Extract the [X, Y] coordinate from the center of the cell holding the provided text.  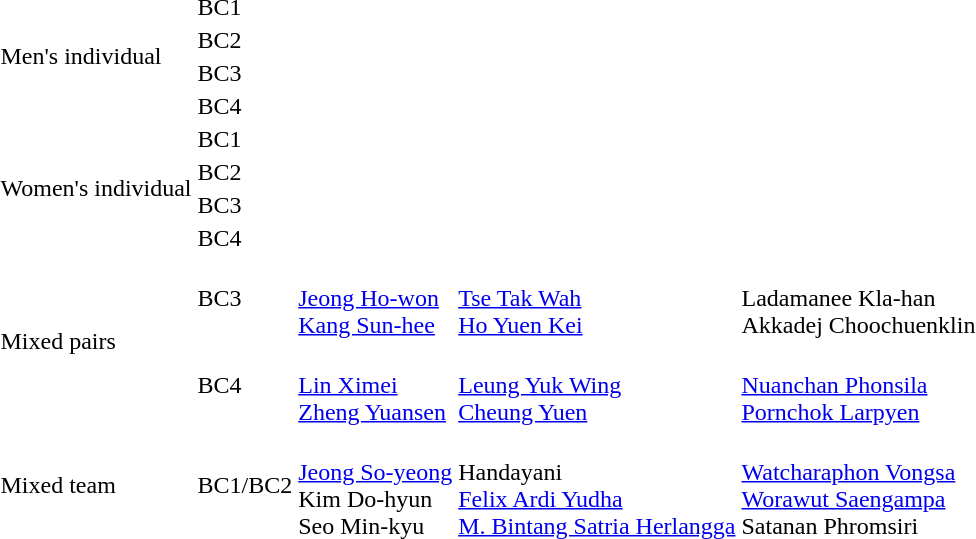
Tse Tak WahHo Yuen Kei [597, 298]
Leung Yuk WingCheung Yuen [597, 385]
Jeong Ho-wonKang Sun-hee [376, 298]
Lin XimeiZheng Yuansen [376, 385]
BC1 [245, 139]
